Scan for the cell matching the given text and deliver its (x, y) coordinate at center. 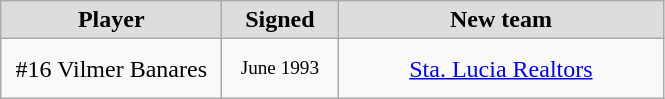
New team (501, 20)
Signed (280, 20)
Player (112, 20)
June 1993 (280, 69)
#16 Vilmer Banares (112, 69)
Sta. Lucia Realtors (501, 69)
